Provide the (X, Y) coordinate of the cell's center where the given text is located.  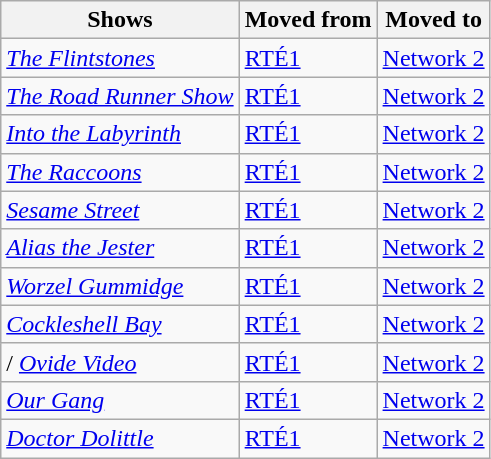
Moved from (308, 20)
Moved to (434, 20)
Sesame Street (120, 210)
The Road Runner Show (120, 96)
/ Ovide Video (120, 362)
Cockleshell Bay (120, 324)
Worzel Gummidge (120, 286)
Into the Labyrinth (120, 134)
The Raccoons (120, 172)
The Flintstones (120, 58)
Our Gang (120, 400)
Shows (120, 20)
Alias the Jester (120, 248)
Doctor Dolittle (120, 438)
